Determine the [X, Y] coordinate at the center of the cell enclosing the given text.  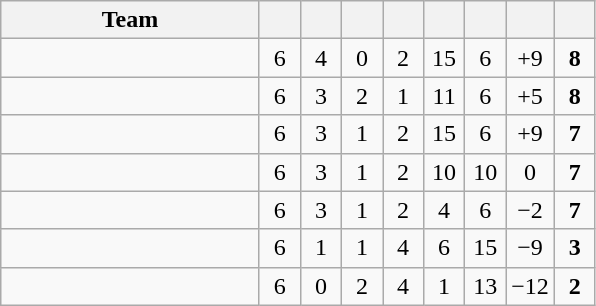
13 [486, 286]
−9 [530, 248]
Team [130, 20]
11 [444, 96]
−12 [530, 286]
−2 [530, 210]
+5 [530, 96]
